Scan for the cell matching the given text and deliver its (X, Y) coordinate at center. 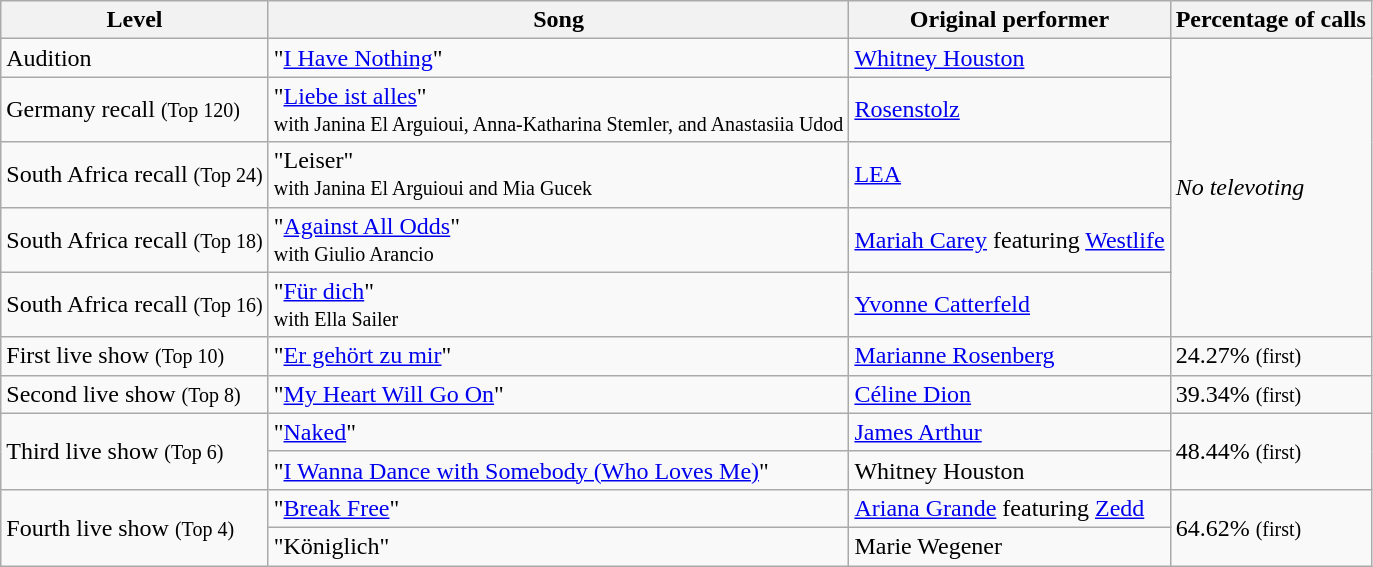
Rosenstolz (1010, 110)
Céline Dion (1010, 394)
Original performer (1010, 20)
"Against All Odds" with Giulio Arancio (558, 240)
48.44% (first) (1270, 451)
Level (134, 20)
Germany recall (Top 120) (134, 110)
39.34% (first) (1270, 394)
LEA (1010, 174)
Ariana Grande featuring Zedd (1010, 508)
"Naked" (558, 432)
South Africa recall (Top 24) (134, 174)
Third live show (Top 6) (134, 451)
Fourth live show (Top 4) (134, 527)
James Arthur (1010, 432)
Yvonne Catterfeld (1010, 304)
Mariah Carey featuring Westlife (1010, 240)
"I Have Nothing" (558, 58)
Audition (134, 58)
"Leiser" with Janina El Arguioui and Mia Gucek (558, 174)
"Liebe ist alles" with Janina El Arguioui, Anna-Katharina Stemler, and Anastasiia Udod (558, 110)
Percentage of calls (1270, 20)
Marianne Rosenberg (1010, 356)
First live show (Top 10) (134, 356)
No televoting (1270, 188)
Marie Wegener (1010, 546)
South Africa recall (Top 18) (134, 240)
South Africa recall (Top 16) (134, 304)
"Er gehört zu mir" (558, 356)
"Für dich" with Ella Sailer (558, 304)
24.27% (first) (1270, 356)
"I Wanna Dance with Somebody (Who Loves Me)" (558, 470)
64.62% (first) (1270, 527)
Second live show (Top 8) (134, 394)
"My Heart Will Go On" (558, 394)
Song (558, 20)
"Königlich" (558, 546)
"Break Free" (558, 508)
